Find where the given text appears and provide that cell's center as [X, Y] coordinate. 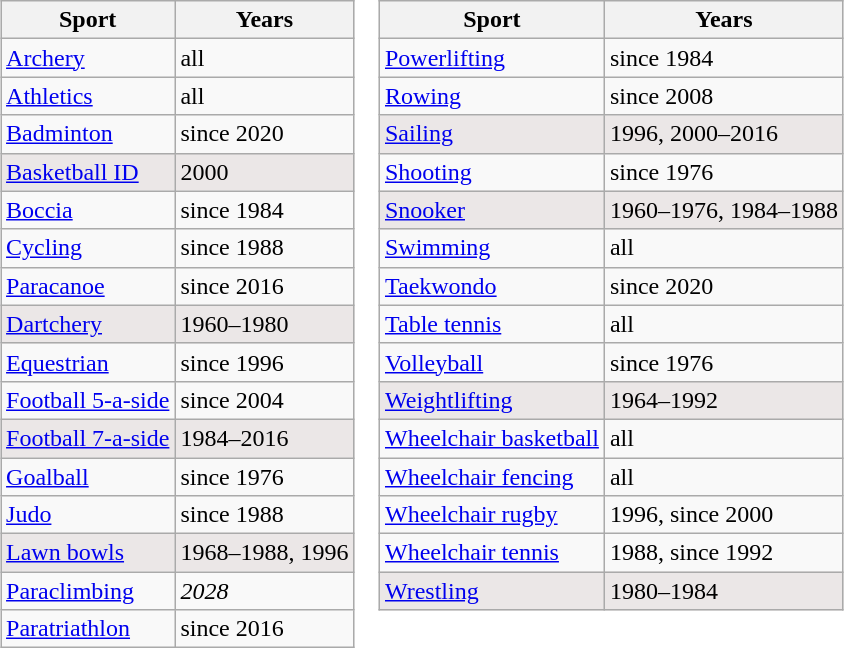
Badminton [88, 134]
Rowing [492, 96]
Football 7-a-side [88, 438]
1996, 2000–2016 [724, 134]
Dartchery [88, 324]
Wheelchair tennis [492, 553]
1960–1976, 1984–1988 [724, 210]
Wheelchair rugby [492, 515]
Table tennis [492, 324]
Volleyball [492, 362]
Goalball [88, 477]
Equestrian [88, 362]
Paratriathlon [88, 629]
1996, since 2000 [724, 515]
since 2008 [724, 96]
Paraclimbing [88, 591]
Athletics [88, 96]
Lawn bowls [88, 553]
1988, since 1992 [724, 553]
Wrestling [492, 591]
Basketball ID [88, 172]
Powerlifting [492, 58]
Taekwondo [492, 286]
1960–1980 [264, 324]
1980–1984 [724, 591]
1984–2016 [264, 438]
Archery [88, 58]
since 2004 [264, 400]
2000 [264, 172]
Sailing [492, 134]
Shooting [492, 172]
since 1996 [264, 362]
Swimming [492, 248]
1968–1988, 1996 [264, 553]
Boccia [88, 210]
1964–1992 [724, 400]
Wheelchair basketball [492, 438]
Snooker [492, 210]
Judo [88, 515]
2028 [264, 591]
Paracanoe [88, 286]
Weightlifting [492, 400]
Football 5-a-side [88, 400]
Cycling [88, 248]
Wheelchair fencing [492, 477]
